Capture the cell that displays the provided text and extract its (X, Y) central coordinate. 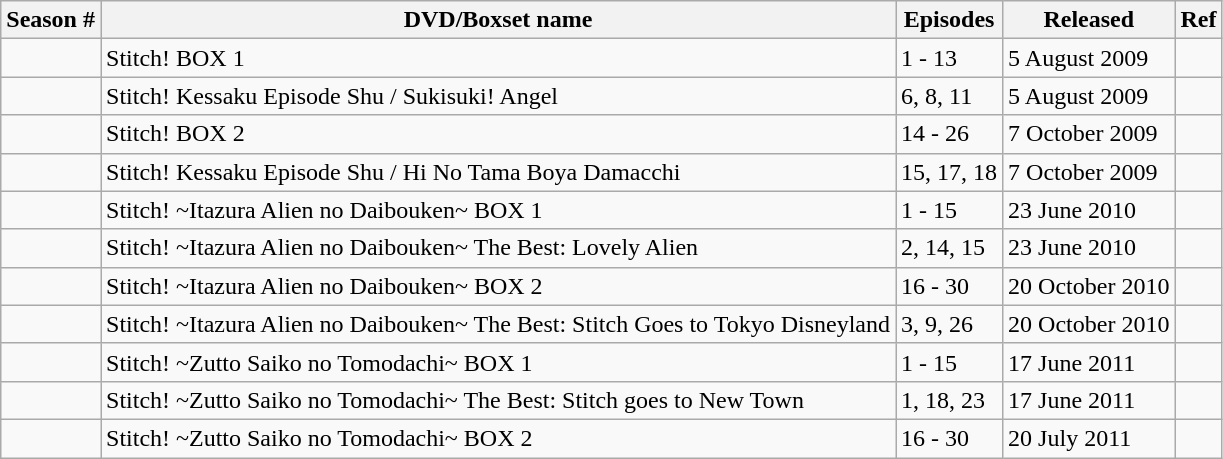
Episodes (950, 20)
Stitch! ~Zutto Saiko no Tomodachi~ BOX 1 (498, 362)
Stitch! ~Itazura Alien no Daibouken~ BOX 2 (498, 286)
2, 14, 15 (950, 248)
Stitch! BOX 2 (498, 134)
Stitch! ~Zutto Saiko no Tomodachi~ BOX 2 (498, 438)
6, 8, 11 (950, 96)
Stitch! BOX 1 (498, 58)
Season # (51, 20)
Stitch! ~Zutto Saiko no Tomodachi~ The Best: Stitch goes to New Town (498, 400)
Released (1089, 20)
1, 18, 23 (950, 400)
Ref (1198, 20)
Stitch! ~Itazura Alien no Daibouken~ The Best: Lovely Alien (498, 248)
Stitch! Kessaku Episode Shu / Hi No Tama Boya Damacchi (498, 172)
14 - 26 (950, 134)
Stitch! Kessaku Episode Shu / Sukisuki! Angel (498, 96)
15, 17, 18 (950, 172)
DVD/Boxset name (498, 20)
1 - 13 (950, 58)
Stitch! ~Itazura Alien no Daibouken~ BOX 1 (498, 210)
20 July 2011 (1089, 438)
3, 9, 26 (950, 324)
Stitch! ~Itazura Alien no Daibouken~ The Best: Stitch Goes to Tokyo Disneyland (498, 324)
